Locate the cell with the specified text and output its (X, Y) center coordinate. 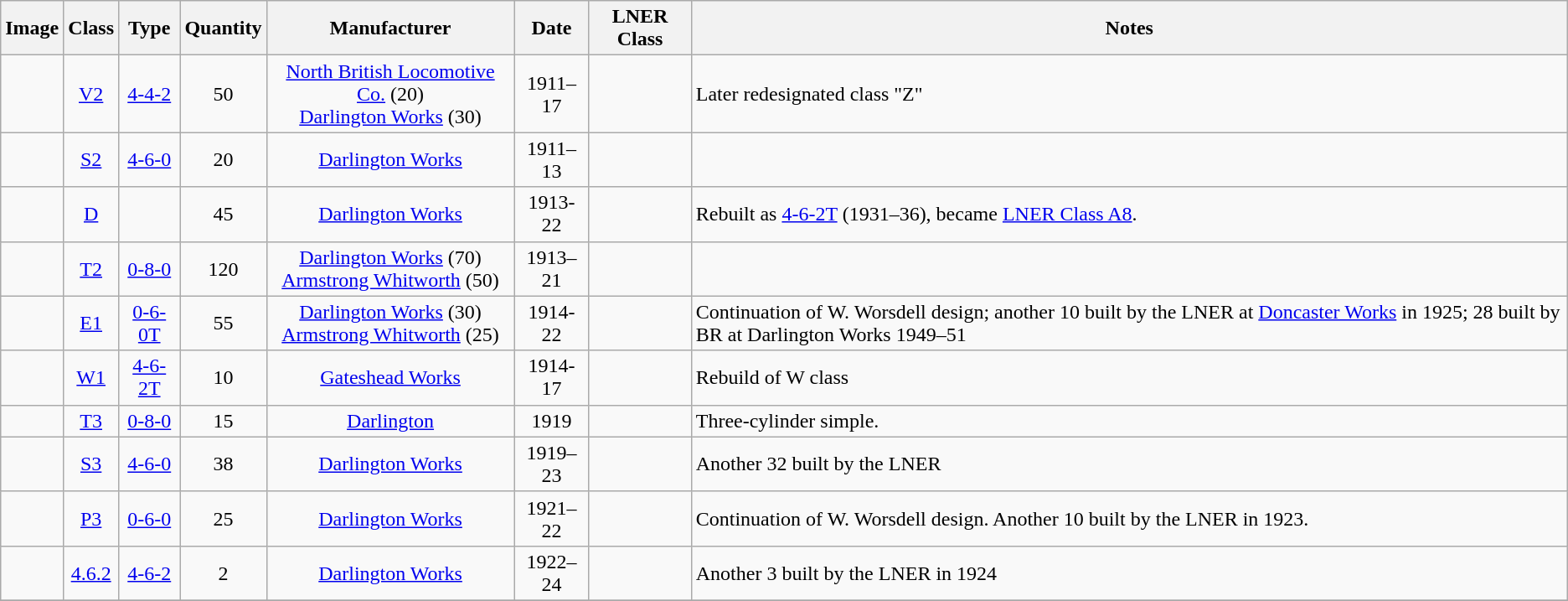
1911–17 (551, 94)
Another 3 built by the LNER in 1924 (1129, 573)
Class (91, 28)
45 (223, 215)
Later redesignated class "Z" (1129, 94)
4.6.2 (91, 573)
120 (223, 268)
Manufacturer (390, 28)
Continuation of W. Worsdell design; another 10 built by the LNER at Doncaster Works in 1925; 28 built by BR at Darlington Works 1949–51 (1129, 324)
Another 32 built by the LNER (1129, 464)
W1 (91, 377)
25 (223, 518)
20 (223, 159)
Date (551, 28)
S2 (91, 159)
10 (223, 377)
1913-22 (551, 215)
E1 (91, 324)
0-6-0T (149, 324)
D (91, 215)
S3 (91, 464)
Darlington Works (30)Armstrong Whitworth (25) (390, 324)
Gateshead Works (390, 377)
Darlington Works (70)Armstrong Whitworth (50) (390, 268)
1921–22 (551, 518)
Quantity (223, 28)
4-4-2 (149, 94)
T3 (91, 421)
38 (223, 464)
1914-17 (551, 377)
Continuation of W. Worsdell design. Another 10 built by the LNER in 1923. (1129, 518)
1922–24 (551, 573)
Image (32, 28)
4-6-2 (149, 573)
Type (149, 28)
Rebuilt as 4-6-2T (1931–36), became LNER Class A8. (1129, 215)
1914-22 (551, 324)
Rebuild of W class (1129, 377)
15 (223, 421)
T2 (91, 268)
Three-cylinder simple. (1129, 421)
Notes (1129, 28)
55 (223, 324)
1919 (551, 421)
1913–21 (551, 268)
0-6-0 (149, 518)
V2 (91, 94)
50 (223, 94)
2 (223, 573)
North British Locomotive Co. (20)Darlington Works (30) (390, 94)
4-6-2T (149, 377)
1911–13 (551, 159)
1919–23 (551, 464)
Darlington (390, 421)
P3 (91, 518)
LNER Class (640, 28)
